Locate the cell with the specified text and output its (X, Y) center coordinate. 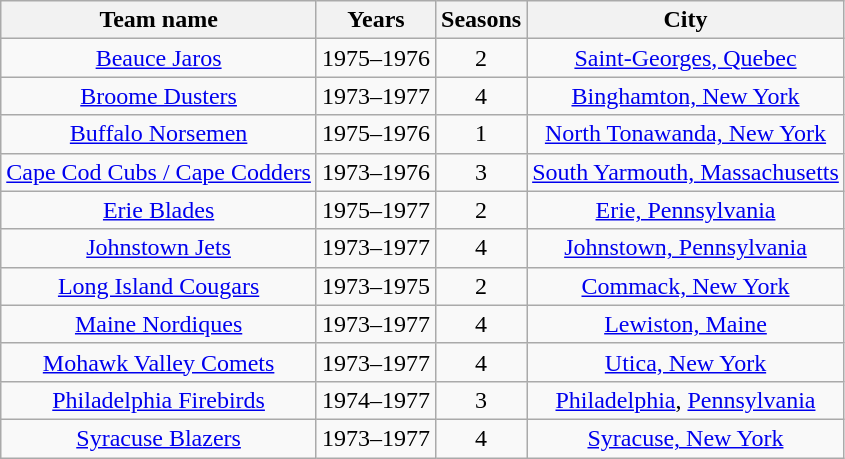
Cape Cod Cubs / Cape Codders (159, 172)
Utica, New York (686, 362)
South Yarmouth, Massachusetts (686, 172)
Erie Blades (159, 210)
Philadelphia Firebirds (159, 400)
1974–1977 (376, 400)
Johnstown Jets (159, 248)
Binghamton, New York (686, 96)
Maine Nordiques (159, 324)
1973–1975 (376, 286)
City (686, 20)
Erie, Pennsylvania (686, 210)
1973–1976 (376, 172)
Johnstown, Pennsylvania (686, 248)
Buffalo Norsemen (159, 134)
Years (376, 20)
Syracuse Blazers (159, 438)
Seasons (482, 20)
Commack, New York (686, 286)
North Tonawanda, New York (686, 134)
Lewiston, Maine (686, 324)
Philadelphia, Pennsylvania (686, 400)
Saint-Georges, Quebec (686, 58)
Long Island Cougars (159, 286)
Team name (159, 20)
Beauce Jaros (159, 58)
Syracuse, New York (686, 438)
Mohawk Valley Comets (159, 362)
1 (482, 134)
Broome Dusters (159, 96)
1975–1977 (376, 210)
